Capture the cell that displays the provided text and extract its [x, y] central coordinate. 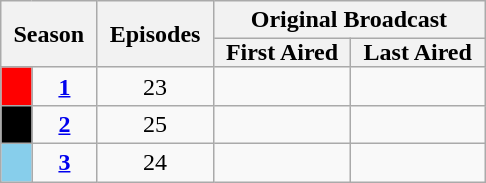
1 [64, 86]
2 [64, 124]
First Aired [282, 53]
Last Aired [418, 53]
3 [64, 162]
24 [155, 162]
Season [49, 34]
Episodes [155, 34]
25 [155, 124]
23 [155, 86]
Original Broadcast [348, 20]
